Output the (x, y) coordinate of the center of the cell containing the given text.  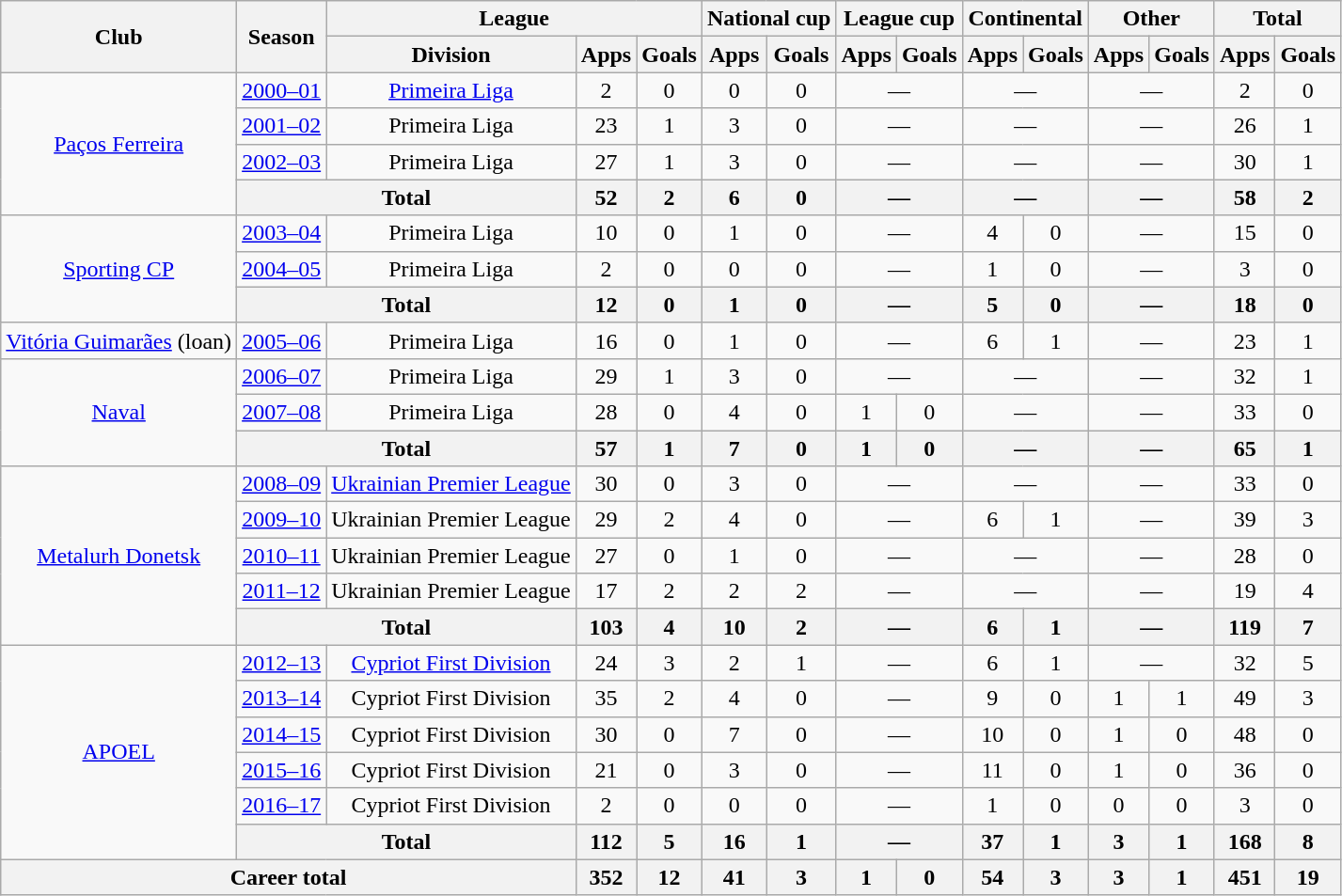
Metalurh Donetsk (118, 556)
2016–17 (282, 806)
18 (1244, 305)
Division (451, 55)
Naval (118, 412)
65 (1244, 448)
54 (992, 877)
35 (606, 699)
39 (1244, 520)
52 (606, 197)
57 (606, 448)
League cup (899, 19)
451 (1244, 877)
2001–02 (282, 126)
Vitória Guimarães (loan) (118, 340)
League (514, 19)
2003–04 (282, 233)
41 (734, 877)
21 (606, 770)
Continental (1025, 19)
Other (1151, 19)
11 (992, 770)
Club (118, 37)
58 (1244, 197)
17 (606, 591)
2008–09 (282, 484)
National cup (768, 19)
168 (1244, 841)
Sporting CP (118, 269)
8 (1308, 841)
2006–07 (282, 376)
Season (282, 37)
2010–11 (282, 556)
2015–16 (282, 770)
26 (1244, 126)
36 (1244, 770)
49 (1244, 699)
119 (1244, 627)
2011–12 (282, 591)
352 (606, 877)
2005–06 (282, 340)
24 (606, 663)
103 (606, 627)
APOEL (118, 752)
2013–14 (282, 699)
Paços Ferreira (118, 144)
9 (992, 699)
2000–01 (282, 90)
2004–05 (282, 269)
2014–15 (282, 734)
37 (992, 841)
2009–10 (282, 520)
2012–13 (282, 663)
Career total (289, 877)
48 (1244, 734)
15 (1244, 233)
2002–03 (282, 162)
2007–08 (282, 412)
112 (606, 841)
